Provide the (x, y) coordinate of the cell's center where the given text is located.  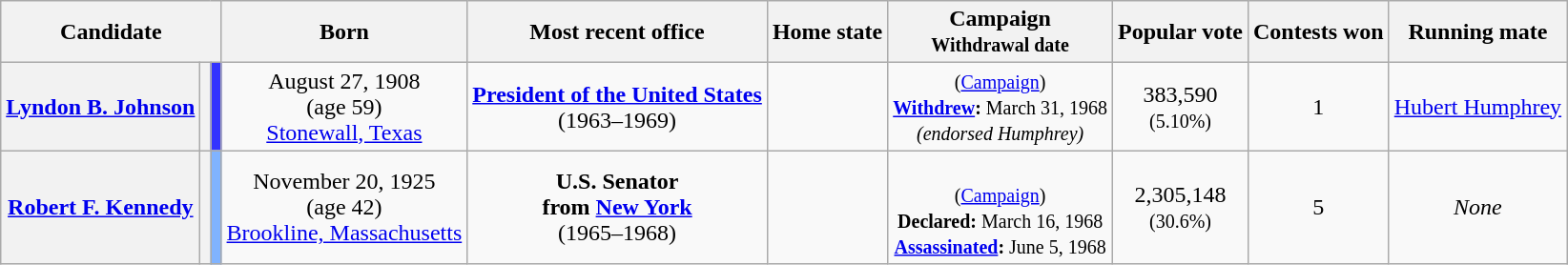
Running mate (1477, 32)
1 (1318, 107)
(Campaign)Withdrew: March 31, 1968(endorsed Humphrey) (1001, 107)
November 20, 1925(age 42)Brookline, Massachusetts (344, 208)
None (1477, 208)
Lyndon B. Johnson (101, 107)
CampaignWithdrawal date (1001, 32)
Popular vote (1181, 32)
Born (344, 32)
2,305,148(30.6%) (1181, 208)
U.S. Senatorfrom New York(1965–1968) (618, 208)
August 27, 1908(age 59)Stonewall, Texas (344, 107)
Most recent office (618, 32)
Contests won (1318, 32)
Hubert Humphrey (1477, 107)
5 (1318, 208)
Home state (827, 32)
Candidate (111, 32)
Robert F. Kennedy (101, 208)
President of the United States(1963–1969) (618, 107)
(Campaign)Declared: March 16, 1968Assassinated: June 5, 1968 (1001, 208)
383,590(5.10%) (1181, 107)
